Extract the (X, Y) coordinate from the center of the cell holding the provided text.  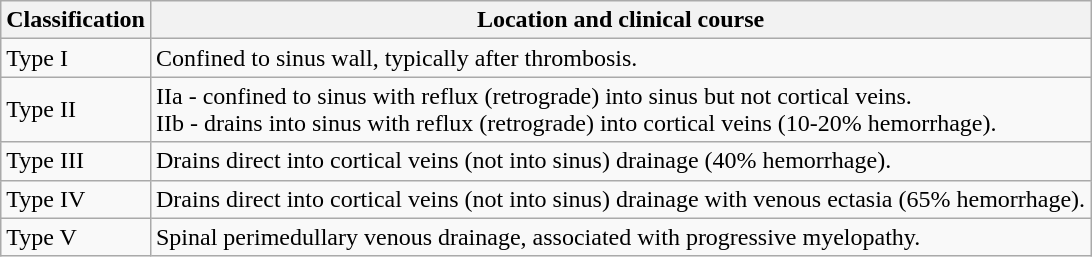
Type IV (76, 199)
Classification (76, 20)
Type II (76, 110)
Spinal perimedullary venous drainage, associated with progressive myelopathy. (620, 237)
Type III (76, 161)
Drains direct into cortical veins (not into sinus) drainage with venous ectasia (65% hemorrhage). (620, 199)
Location and clinical course (620, 20)
Confined to sinus wall, typically after thrombosis. (620, 58)
Type V (76, 237)
Drains direct into cortical veins (not into sinus) drainage (40% hemorrhage). (620, 161)
Type I (76, 58)
